Find where the given text appears and provide that cell's center as [X, Y] coordinate. 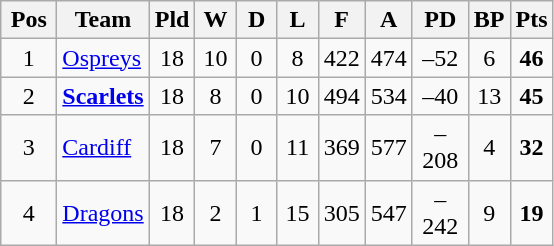
–40 [440, 96]
D [256, 20]
PD [440, 20]
Team [103, 20]
369 [342, 148]
45 [532, 96]
534 [388, 96]
3 [29, 148]
32 [532, 148]
–242 [440, 212]
547 [388, 212]
BP [489, 20]
L [298, 20]
15 [298, 212]
19 [532, 212]
11 [298, 148]
Pos [29, 20]
A [388, 20]
Ospreys [103, 58]
46 [532, 58]
474 [388, 58]
–52 [440, 58]
Cardiff [103, 148]
9 [489, 212]
F [342, 20]
Dragons [103, 212]
Pts [532, 20]
305 [342, 212]
13 [489, 96]
577 [388, 148]
–208 [440, 148]
Scarlets [103, 96]
494 [342, 96]
W [216, 20]
Pld [172, 20]
422 [342, 58]
6 [489, 58]
7 [216, 148]
